Search for the cell housing the specified text and yield its [x, y] center coordinate. 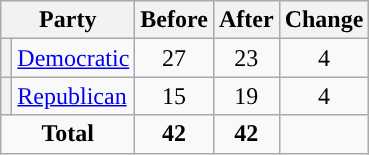
Party [68, 20]
Republican [74, 96]
Change [324, 20]
27 [174, 58]
After [246, 20]
Democratic [74, 58]
23 [246, 58]
Total [68, 134]
Before [174, 20]
15 [174, 96]
19 [246, 96]
